Capture the cell that displays the provided text and extract its (x, y) central coordinate. 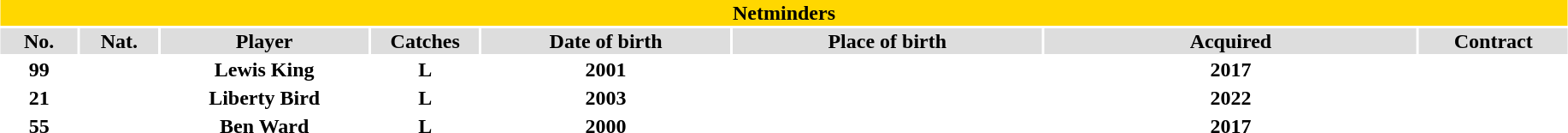
Contract (1494, 41)
Acquired (1231, 41)
Lewis King (265, 70)
Catches (426, 41)
Date of birth (606, 41)
2001 (606, 70)
2003 (606, 98)
21 (39, 98)
Player (265, 41)
2022 (1231, 98)
No. (39, 41)
2017 (1231, 70)
Liberty Bird (265, 98)
Place of birth (887, 41)
Nat. (120, 41)
99 (39, 70)
Netminders (783, 13)
